Identify which cell holds the provided text, then report its (x, y) central coordinate. 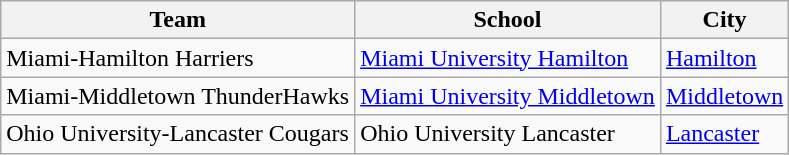
Miami University Middletown (508, 96)
Miami University Hamilton (508, 58)
Lancaster (724, 134)
Ohio University-Lancaster Cougars (178, 134)
Team (178, 20)
Ohio University Lancaster (508, 134)
Hamilton (724, 58)
Miami-Hamilton Harriers (178, 58)
Miami-Middletown ThunderHawks (178, 96)
Middletown (724, 96)
School (508, 20)
City (724, 20)
